Detect which cell encompasses the target text, then output its [X, Y] center coordinate. 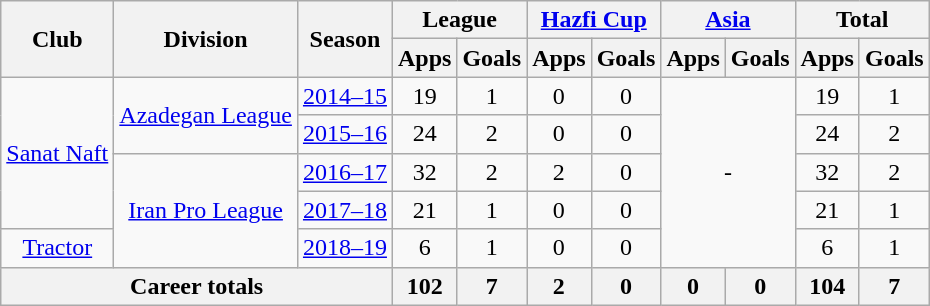
Iran Pro League [206, 210]
Season [344, 39]
2017–18 [344, 210]
Sanat Naft [58, 153]
2016–17 [344, 172]
- [728, 172]
102 [424, 286]
2018–19 [344, 248]
2015–16 [344, 134]
League [459, 20]
104 [827, 286]
Azadegan League [206, 115]
Total [862, 20]
2014–15 [344, 96]
Division [206, 39]
Hazfi Cup [594, 20]
Tractor [58, 248]
Club [58, 39]
Career totals [197, 286]
Asia [728, 20]
